Output the [X, Y] coordinate of the center of the cell containing the given text.  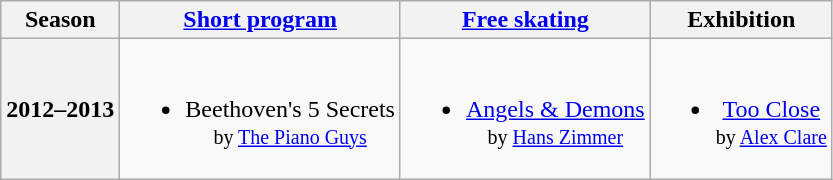
Exhibition [741, 20]
Too Close by Alex Clare [741, 109]
2012–2013 [60, 109]
Short program [260, 20]
Beethoven's 5 Secrets by The Piano Guys [260, 109]
Season [60, 20]
Angels & Demons by Hans Zimmer [525, 109]
Free skating [525, 20]
